For the text-containing cell, return its midpoint in [X, Y] coordinate format. 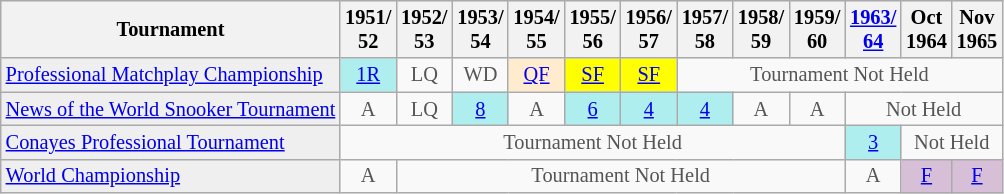
WD [480, 75]
1952/53 [424, 29]
1957/58 [705, 29]
News of the World Snooker Tournament [170, 109]
Conayes Professional Tournament [170, 142]
1R [368, 75]
1951/52 [368, 29]
8 [480, 109]
QF [536, 75]
Tournament [170, 29]
1963/64 [873, 29]
World Championship [170, 176]
6 [593, 109]
Oct1964 [926, 29]
Nov1965 [977, 29]
1953/54 [480, 29]
3 [873, 142]
Professional Matchplay Championship [170, 75]
1954/55 [536, 29]
1959/60 [817, 29]
1958/59 [761, 29]
1955/56 [593, 29]
1956/57 [649, 29]
